Identify which cell holds the provided text, then report its [X, Y] central coordinate. 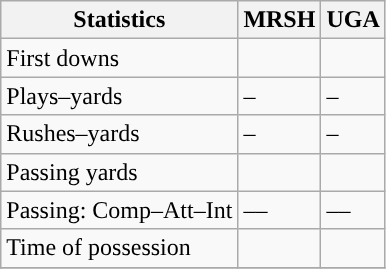
UGA [353, 20]
Plays–yards [120, 96]
MRSH [280, 20]
Time of possession [120, 248]
Statistics [120, 20]
Passing yards [120, 172]
Passing: Comp–Att–Int [120, 210]
First downs [120, 58]
Rushes–yards [120, 134]
